Extract the (x, y) coordinate from the center of the cell holding the provided text.  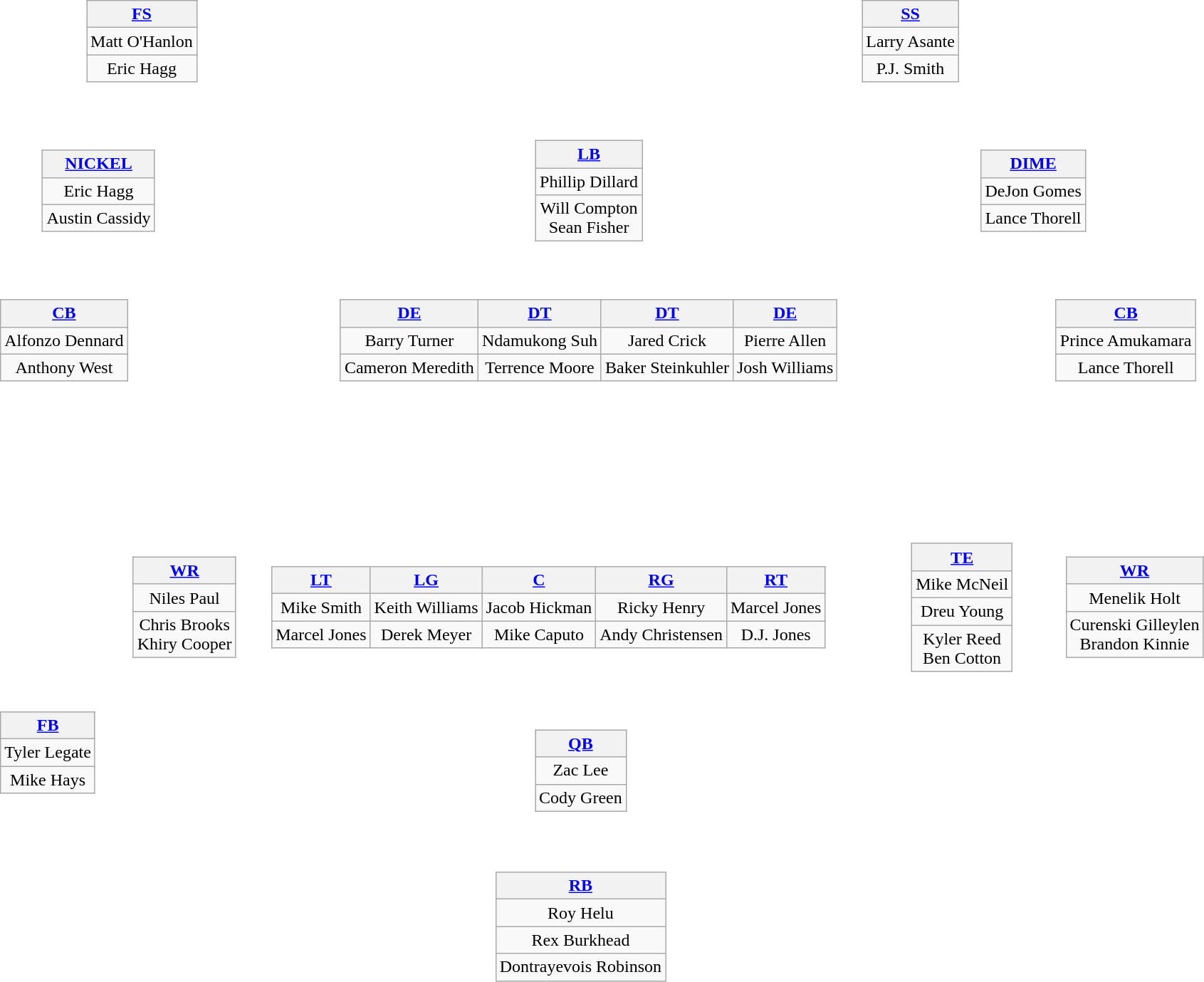
RG (661, 580)
Mike Smith (321, 607)
Cody Green (581, 798)
TE (963, 557)
FS (142, 14)
Josh Williams (785, 367)
Ndamukong Suh (540, 340)
Roy Helu (580, 913)
SS (911, 14)
LT LG C RG RT Mike Smith Keith Williams Jacob Hickman Ricky Henry Marcel Jones Marcel Jones Derek Meyer Mike Caputo Andy Christensen D.J. Jones (589, 598)
Phillip Dillard (590, 182)
Chris Brooks Khiry Cooper (184, 634)
RB (580, 886)
LB Phillip Dillard Will Compton Sean Fisher (598, 181)
QB Zac Lee Cody Green (589, 761)
Rex Burkhead (580, 940)
Terrence Moore (540, 367)
Keith Williams (426, 607)
Dreu Young (963, 611)
Ricky Henry (661, 607)
Tyler Legate (48, 753)
Kyler Reed Ben Cotton (963, 648)
Will Compton Sean Fisher (590, 218)
FB (48, 726)
Cameron Meredith (409, 367)
Austin Cassidy (98, 218)
DeJon Gomes (1033, 191)
TE Mike McNeil Dreu Young Kyler Reed Ben Cotton (977, 598)
Andy Christensen (661, 634)
Baker Steinkuhler (666, 367)
Niles Paul (184, 597)
Barry Turner (409, 340)
DE DT DT DE Barry Turner Ndamukong Suh Jared Crick Pierre Allen Cameron Meredith Terrence Moore Baker Steinkuhler Josh Williams (598, 331)
NICKEL (98, 164)
Jacob Hickman (539, 607)
QB (581, 743)
LB (590, 154)
Dontrayevois Robinson (580, 967)
Mike Caputo (539, 634)
Alfonzo Dennard (64, 340)
Larry Asante (911, 41)
LT (321, 580)
C (539, 580)
Pierre Allen (785, 340)
Anthony West (64, 367)
Derek Meyer (426, 634)
D.J. Jones (775, 634)
Curenski Gilleylen Brandon Kinnie (1135, 634)
Mike McNeil (963, 584)
Zac Lee (581, 771)
RT (775, 580)
Matt O'Hanlon (142, 41)
Jared Crick (666, 340)
Prince Amukamara (1126, 340)
Mike Hays (48, 780)
P.J. Smith (911, 68)
LG (426, 580)
DIME (1033, 164)
Menelik Holt (1135, 597)
WR Niles Paul Chris Brooks Khiry Cooper (200, 598)
